Find where the given text appears and provide that cell's center as (x, y) coordinate. 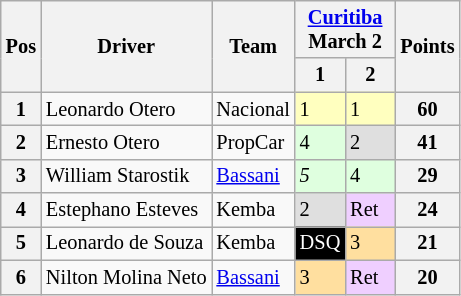
William Starostik (126, 176)
Nilton Molina Neto (126, 277)
Leonardo Otero (126, 109)
21 (427, 243)
Nacional (254, 109)
Estephano Esteves (126, 210)
60 (427, 109)
6 (21, 277)
CuritibaMarch 2 (346, 29)
41 (427, 142)
Pos (21, 46)
Ernesto Otero (126, 142)
DSQ (320, 243)
Leonardo de Souza (126, 243)
20 (427, 277)
29 (427, 176)
Team (254, 46)
PropCar (254, 142)
Points (427, 46)
Driver (126, 46)
24 (427, 210)
